Locate the cell with the specified text and output its (X, Y) center coordinate. 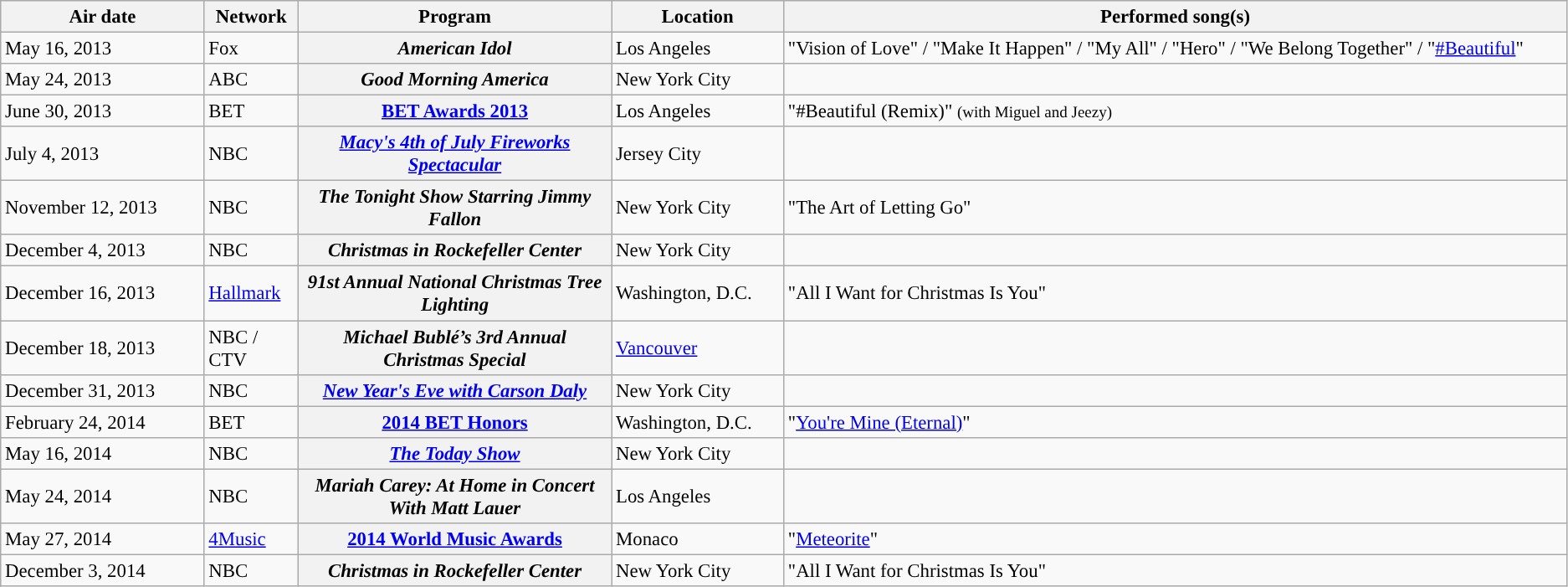
Air date (102, 17)
December 4, 2013 (102, 250)
Macy's 4th of July Fireworks Spectacular (454, 154)
2014 World Music Awards (454, 539)
May 24, 2014 (102, 496)
"Meteorite" (1176, 539)
May 24, 2013 (102, 80)
May 16, 2013 (102, 49)
NBC / CTV (251, 348)
"#Beautiful (Remix)" (with Miguel and Jeezy) (1176, 111)
Fox (251, 49)
Monaco (698, 539)
May 16, 2014 (102, 453)
Michael Bublé’s 3rd Annual Christmas Special (454, 348)
December 31, 2013 (102, 390)
2014 BET Honors (454, 422)
December 18, 2013 (102, 348)
Network (251, 17)
February 24, 2014 (102, 422)
December 3, 2014 (102, 570)
The Today Show (454, 453)
Mariah Carey: At Home in Concert With Matt Lauer (454, 496)
ABC (251, 80)
Location (698, 17)
Hallmark (251, 293)
November 12, 2013 (102, 208)
December 16, 2013 (102, 293)
"Vision of Love" / "Make It Happen" / "My All" / "Hero" / "We Belong Together" / "#Beautiful" (1176, 49)
The Tonight Show Starring Jimmy Fallon (454, 208)
Performed song(s) (1176, 17)
Program (454, 17)
Good Morning America (454, 80)
May 27, 2014 (102, 539)
"The Art of Letting Go" (1176, 208)
July 4, 2013 (102, 154)
Vancouver (698, 348)
"You're Mine (Eternal)" (1176, 422)
New Year's Eve with Carson Daly (454, 390)
91st Annual National Christmas Tree Lighting (454, 293)
Jersey City (698, 154)
BET Awards 2013 (454, 111)
June 30, 2013 (102, 111)
4Music (251, 539)
American Idol (454, 49)
